Detect which cell encompasses the target text, then output its [X, Y] center coordinate. 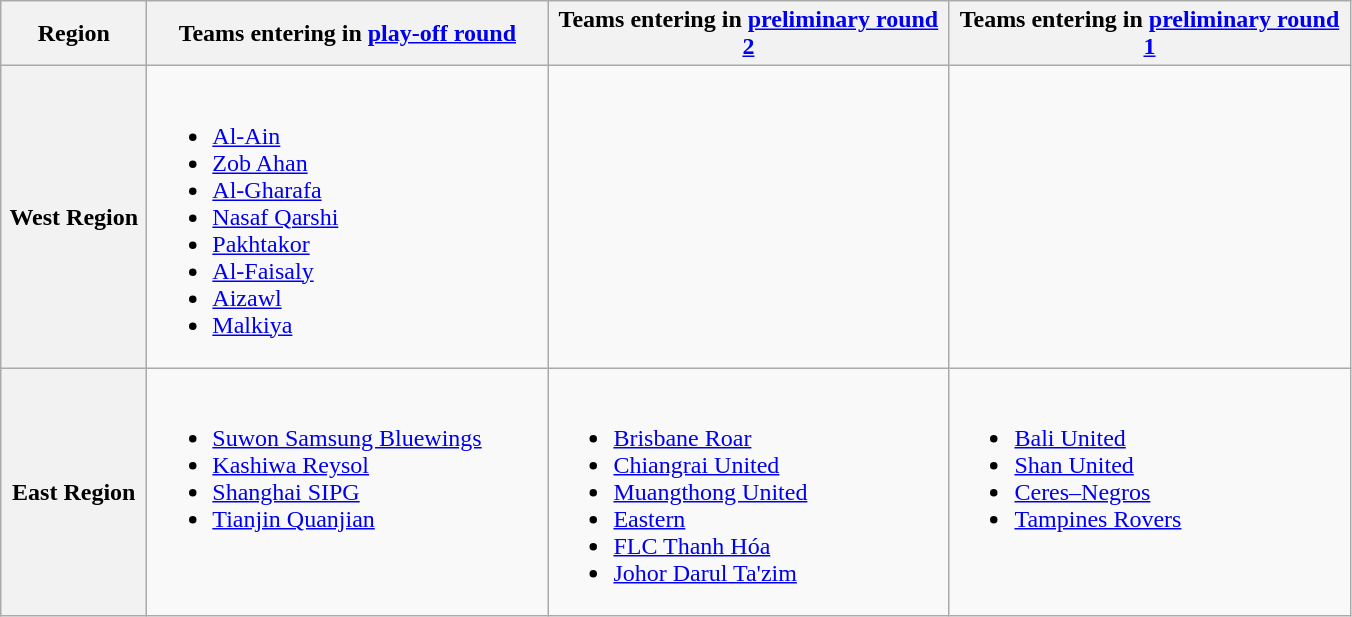
West Region [74, 217]
Region [74, 34]
Teams entering in preliminary round 2 [748, 34]
Brisbane Roar Chiangrai United Muangthong United Eastern FLC Thanh Hóa Johor Darul Ta'zim [748, 492]
East Region [74, 492]
Al-Ain Zob Ahan Al-Gharafa Nasaf Qarshi Pakhtakor Al-Faisaly Aizawl Malkiya [348, 217]
Bali United Shan United Ceres–Negros Tampines Rovers [1150, 492]
Teams entering in play-off round [348, 34]
Teams entering in preliminary round 1 [1150, 34]
Suwon Samsung Bluewings Kashiwa Reysol Shanghai SIPG Tianjin Quanjian [348, 492]
